Pinpoint the cell where the given text exists, returning its [X, Y] midpoint coordinate. 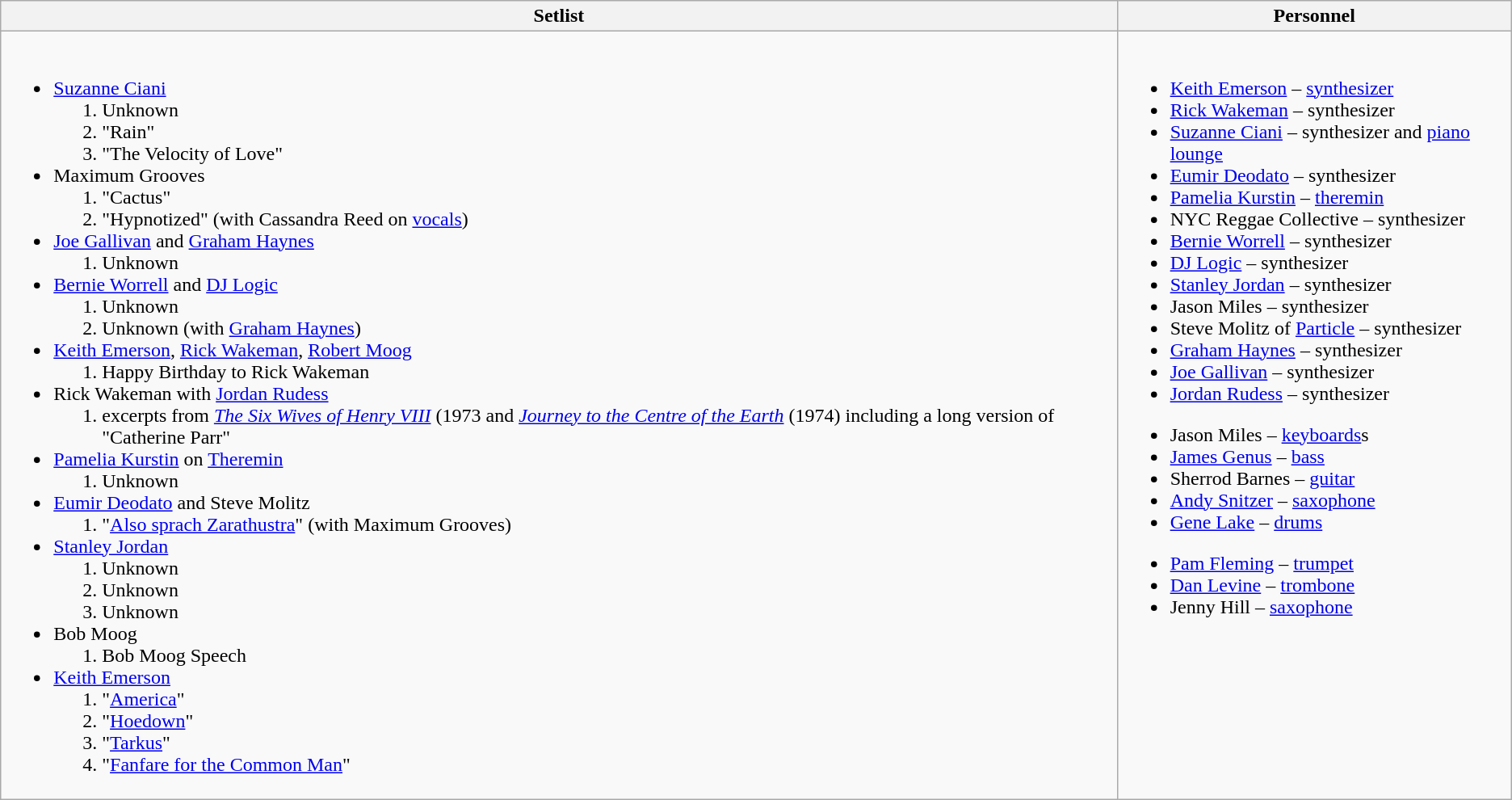
Personnel [1314, 16]
Setlist [559, 16]
